Search for the cell housing the specified text and yield its (X, Y) center coordinate. 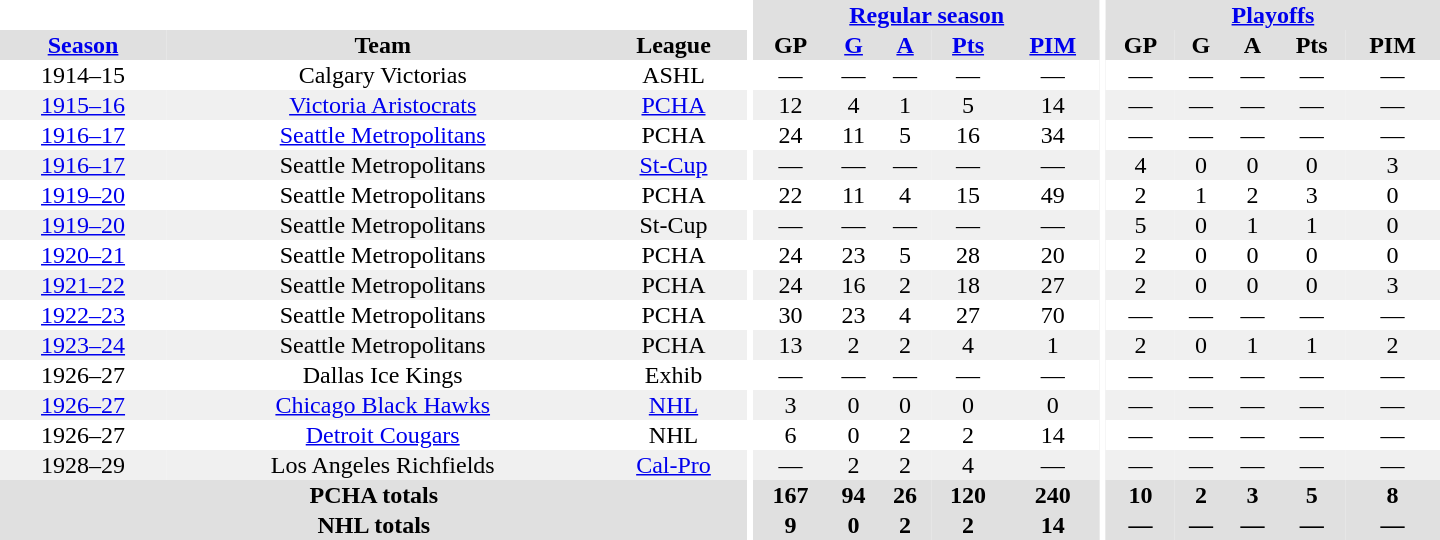
30 (790, 315)
1915–16 (83, 105)
10 (1140, 495)
13 (790, 345)
1922–23 (83, 315)
22 (790, 195)
240 (1052, 495)
Chicago Black Hawks (382, 405)
PCHA totals (374, 495)
9 (790, 525)
34 (1052, 135)
Season (83, 45)
12 (790, 105)
1928–29 (83, 465)
15 (968, 195)
Calgary Victorias (382, 75)
28 (968, 255)
6 (790, 435)
8 (1392, 495)
20 (1052, 255)
18 (968, 285)
Team (382, 45)
1921–22 (83, 285)
Exhib (673, 375)
70 (1052, 315)
26 (905, 495)
167 (790, 495)
Regular season (926, 15)
1914–15 (83, 75)
94 (854, 495)
Cal-Pro (673, 465)
Victoria Aristocrats (382, 105)
49 (1052, 195)
Detroit Cougars (382, 435)
Los Angeles Richfields (382, 465)
120 (968, 495)
League (673, 45)
Playoffs (1273, 15)
1923–24 (83, 345)
ASHL (673, 75)
Dallas Ice Kings (382, 375)
1920–21 (83, 255)
NHL totals (374, 525)
